Return the (X, Y) coordinate for the center point of the cell that contains the specified text.  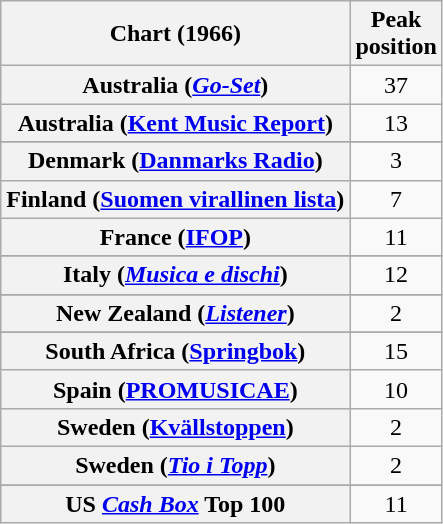
France (IFOP) (176, 237)
Italy (Musica e dischi) (176, 275)
10 (396, 389)
3 (396, 161)
12 (396, 275)
Finland (Suomen virallinen lista) (176, 199)
Chart (1966) (176, 34)
Spain (PROMUSICAE) (176, 389)
New Zealand (Listener) (176, 313)
US Cash Box Top 100 (176, 503)
Sweden (Kvällstoppen) (176, 427)
Sweden (Tio i Topp) (176, 465)
Peakposition (396, 34)
15 (396, 351)
37 (396, 85)
7 (396, 199)
Australia (Go-Set) (176, 85)
South Africa (Springbok) (176, 351)
13 (396, 123)
Australia (Kent Music Report) (176, 123)
Denmark (Danmarks Radio) (176, 161)
